Extract the [x, y] coordinate from the center of the cell holding the provided text.  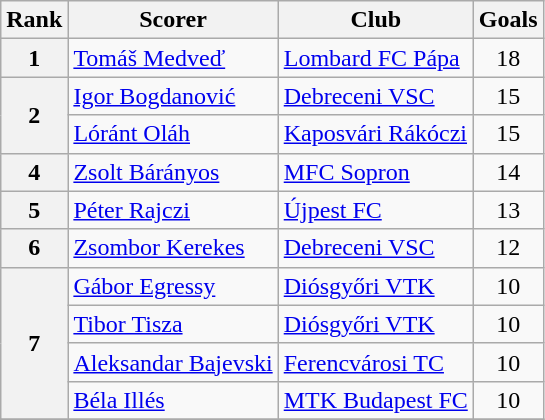
13 [508, 210]
7 [34, 343]
Scorer [173, 20]
Zsombor Kerekes [173, 248]
18 [508, 58]
5 [34, 210]
Aleksandar Bajevski [173, 362]
6 [34, 248]
12 [508, 248]
Kaposvári Rákóczi [376, 134]
Zsolt Bárányos [173, 172]
Ferencvárosi TC [376, 362]
Goals [508, 20]
Tibor Tisza [173, 324]
Rank [34, 20]
Club [376, 20]
Lombard FC Pápa [376, 58]
2 [34, 115]
Újpest FC [376, 210]
Gábor Egressy [173, 286]
Igor Bogdanović [173, 96]
Tomáš Medveď [173, 58]
1 [34, 58]
Lóránt Oláh [173, 134]
Péter Rajczi [173, 210]
Béla Illés [173, 400]
4 [34, 172]
MFC Sopron [376, 172]
14 [508, 172]
MTK Budapest FC [376, 400]
